Extract the (x, y) coordinate from the center of the cell holding the provided text.  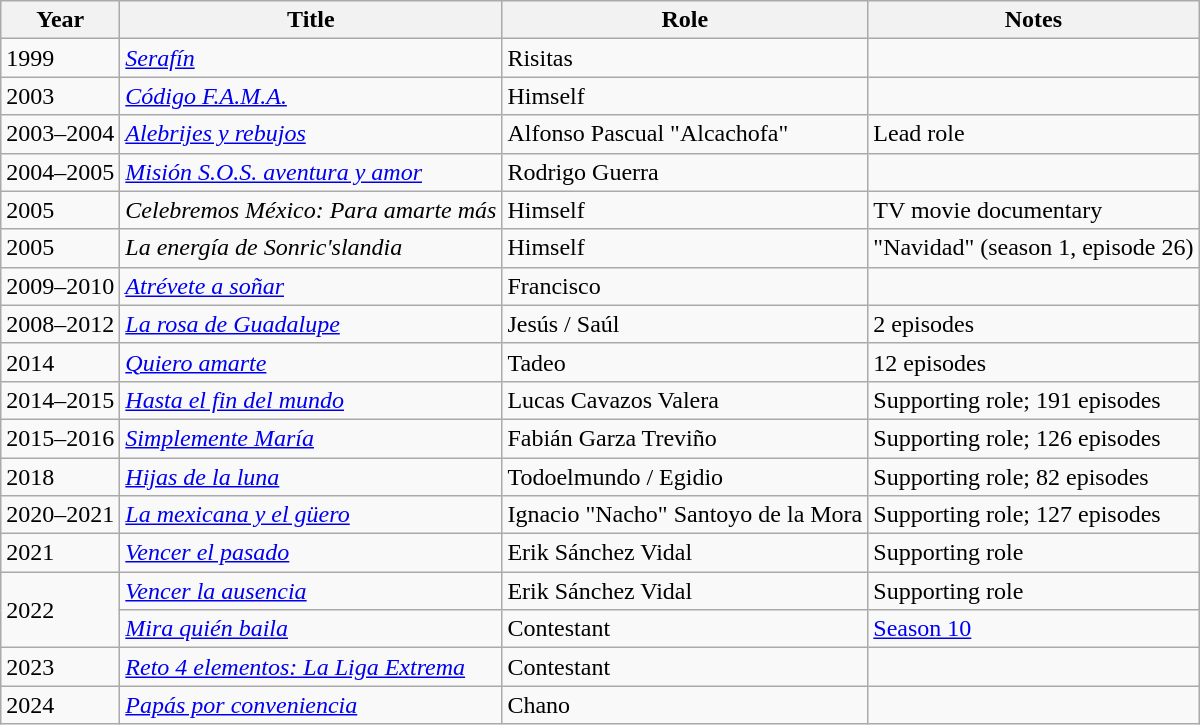
Mira quién baila (311, 629)
TV movie documentary (1034, 210)
Hasta el fin del mundo (311, 400)
Lead role (1034, 134)
2004–2005 (60, 172)
Ignacio "Nacho" Santoyo de la Mora (685, 515)
2014 (60, 362)
2024 (60, 705)
2 episodes (1034, 324)
Francisco (685, 286)
Supporting role; 127 episodes (1034, 515)
2022 (60, 610)
Vencer el pasado (311, 553)
Lucas Cavazos Valera (685, 400)
12 episodes (1034, 362)
Simplemente María (311, 438)
Hijas de la luna (311, 477)
Role (685, 20)
Notes (1034, 20)
2014–2015 (60, 400)
2018 (60, 477)
Tadeo (685, 362)
Misión S.O.S. aventura y amor (311, 172)
Jesús / Saúl (685, 324)
Reto 4 elementos: La Liga Extrema (311, 667)
Papás por conveniencia (311, 705)
Código F.A.M.A. (311, 96)
"Navidad" (season 1, episode 26) (1034, 248)
Year (60, 20)
Supporting role; 82 episodes (1034, 477)
La mexicana y el güero (311, 515)
Celebremos México: Para amarte más (311, 210)
Season 10 (1034, 629)
2003 (60, 96)
2003–2004 (60, 134)
Supporting role; 191 episodes (1034, 400)
Serafín (311, 58)
Vencer la ausencia (311, 591)
1999 (60, 58)
2021 (60, 553)
2020–2021 (60, 515)
Todoelmundo / Egidio (685, 477)
2015–2016 (60, 438)
Alebrijes y rebujos (311, 134)
Supporting role; 126 episodes (1034, 438)
Fabián Garza Treviño (685, 438)
Risitas (685, 58)
2009–2010 (60, 286)
Rodrigo Guerra (685, 172)
2008–2012 (60, 324)
Title (311, 20)
Alfonso Pascual "Alcachofa" (685, 134)
Atrévete a soñar (311, 286)
2023 (60, 667)
La rosa de Guadalupe (311, 324)
Quiero amarte (311, 362)
Chano (685, 705)
La energía de Sonric'slandia (311, 248)
